Identify which cell holds the provided text, then report its [X, Y] central coordinate. 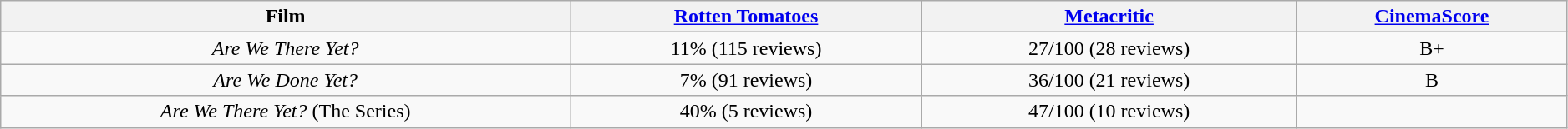
27/100 (28 reviews) [1109, 48]
B+ [1432, 48]
Are We There Yet? [286, 48]
Rotten Tomatoes [747, 17]
11% (115 reviews) [747, 48]
Are We There Yet? (The Series) [286, 112]
36/100 (21 reviews) [1109, 80]
7% (91 reviews) [747, 80]
47/100 (10 reviews) [1109, 112]
Film [286, 17]
Metacritic [1109, 17]
40% (5 reviews) [747, 112]
Are We Done Yet? [286, 80]
B [1432, 80]
CinemaScore [1432, 17]
